Return the [x, y] coordinate for the center point of the cell that contains the specified text.  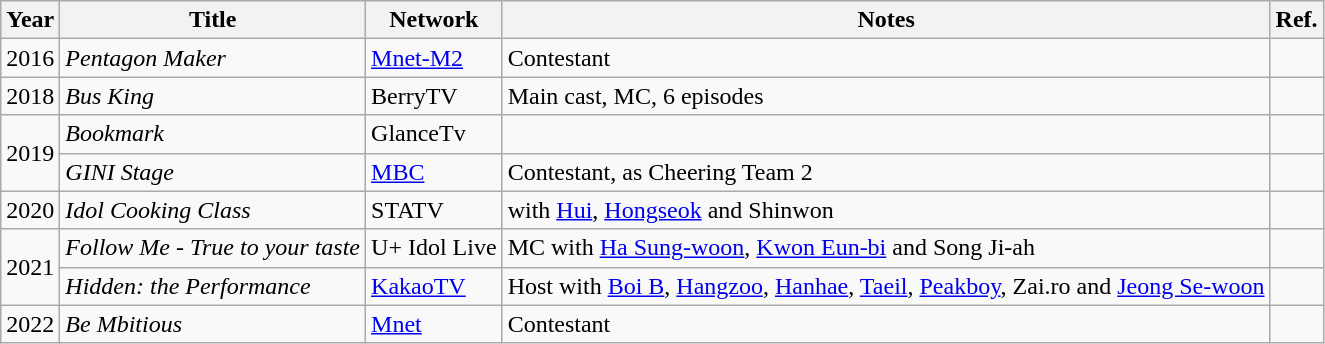
Contestant, as Cheering Team 2 [886, 172]
Notes [886, 20]
2020 [30, 210]
BerryTV [434, 96]
Be Mbitious [213, 324]
GlanceTv [434, 134]
Bus King [213, 96]
Host with Boi B, Hangzoo, Hanhae, Taeil, Peakboy, Zai.ro and Jeong Se-woon [886, 286]
2021 [30, 267]
MBC [434, 172]
2018 [30, 96]
GINI Stage [213, 172]
with Hui, Hongseok and Shinwon [886, 210]
Year [30, 20]
Idol Cooking Class [213, 210]
Pentagon Maker [213, 58]
Title [213, 20]
2019 [30, 153]
Mnet-M2 [434, 58]
Network [434, 20]
2016 [30, 58]
Main cast, MC, 6 episodes [886, 96]
Follow Me - True to your taste [213, 248]
KakaoTV [434, 286]
Bookmark [213, 134]
U+ Idol Live [434, 248]
2022 [30, 324]
Mnet [434, 324]
MC with Ha Sung-woon, Kwon Eun-bi and Song Ji-ah [886, 248]
STATV [434, 210]
Hidden: the Performance [213, 286]
Ref. [1296, 20]
